Determine the (x, y) coordinate at the center of the cell enclosing the given text.  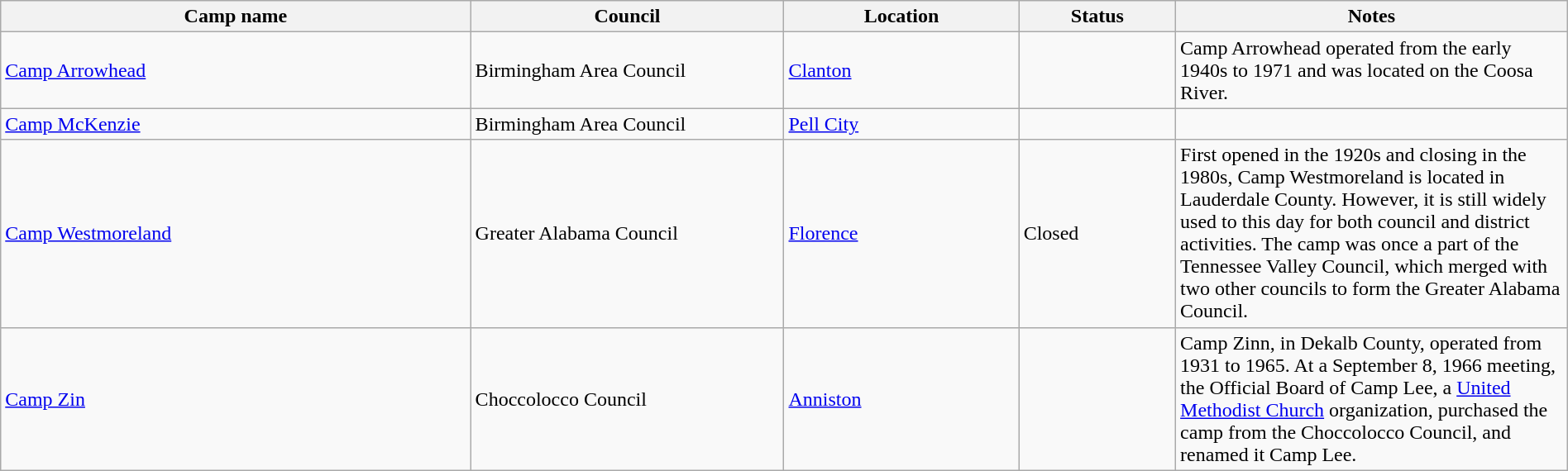
Camp Arrowhead operated from the early 1940s to 1971 and was located on the Coosa River. (1372, 70)
Camp name (236, 17)
Closed (1097, 233)
Anniston (901, 398)
Notes (1372, 17)
Status (1097, 17)
Council (627, 17)
Choccolocco Council (627, 398)
Florence (901, 233)
Camp Westmoreland (236, 233)
Location (901, 17)
Camp Zin (236, 398)
Pell City (901, 124)
Greater Alabama Council (627, 233)
Camp McKenzie (236, 124)
Camp Arrowhead (236, 70)
Clanton (901, 70)
